Provide the (x, y) coordinate of the cell's center where the given text is located.  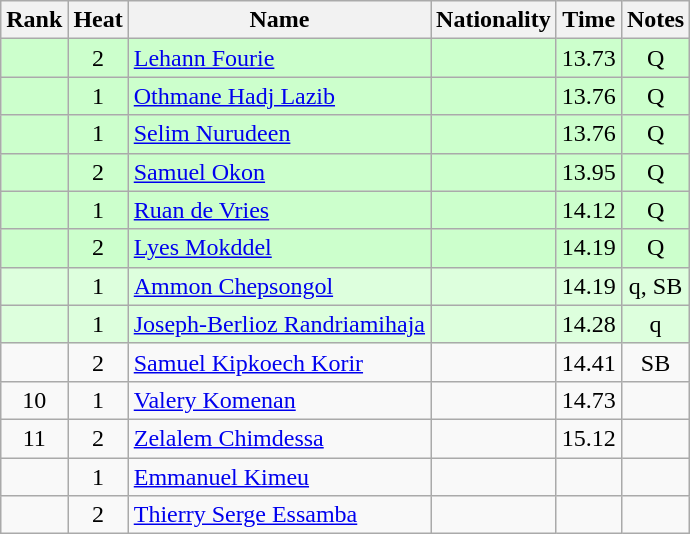
14.73 (588, 400)
14.12 (588, 210)
11 (34, 438)
Lehann Fourie (279, 58)
Valery Komenan (279, 400)
15.12 (588, 438)
14.28 (588, 324)
Ruan de Vries (279, 210)
Heat (98, 20)
Thierry Serge Essamba (279, 515)
Notes (655, 20)
Othmane Hadj Lazib (279, 96)
Samuel Okon (279, 172)
Rank (34, 20)
10 (34, 400)
q, SB (655, 286)
q (655, 324)
13.73 (588, 58)
Ammon Chepsongol (279, 286)
Name (279, 20)
Samuel Kipkoech Korir (279, 362)
Emmanuel Kimeu (279, 477)
Joseph-Berlioz Randriamihaja (279, 324)
Nationality (494, 20)
SB (655, 362)
Selim Nurudeen (279, 134)
14.41 (588, 362)
Lyes Mokddel (279, 248)
13.95 (588, 172)
Time (588, 20)
Zelalem Chimdessa (279, 438)
